Provide the [X, Y] coordinate of the cell's center where the given text is located.  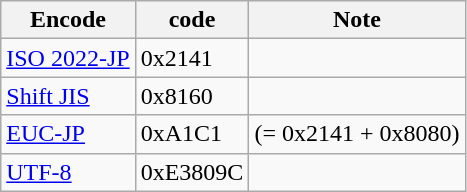
Encode [68, 20]
0x2141 [192, 58]
0xA1C1 [192, 134]
UTF-8 [68, 172]
(= 0x2141 + 0x8080) [357, 134]
ISO 2022-JP [68, 58]
EUC-JP [68, 134]
0xE3809C [192, 172]
Shift JIS [68, 96]
0x8160 [192, 96]
code [192, 20]
Note [357, 20]
